Provide the [X, Y] coordinate of the cell's center where the given text is located.  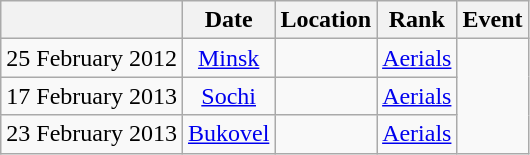
Location [326, 20]
Event [492, 20]
Date [228, 20]
17 February 2013 [92, 96]
Minsk [228, 58]
Rank [417, 20]
Bukovel [228, 134]
Sochi [228, 96]
23 February 2013 [92, 134]
25 February 2012 [92, 58]
